Locate the cell with the specified text and output its [X, Y] center coordinate. 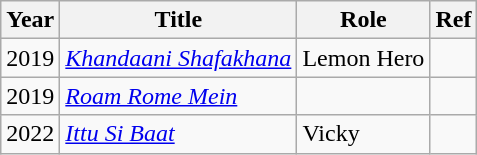
Vicky [364, 134]
Roam Rome Mein [178, 96]
Lemon Hero [364, 58]
Ref [454, 20]
Khandaani Shafakhana [178, 58]
Year [30, 20]
Title [178, 20]
2022 [30, 134]
Ittu Si Baat [178, 134]
Role [364, 20]
